Search for the cell housing the specified text and yield its [x, y] center coordinate. 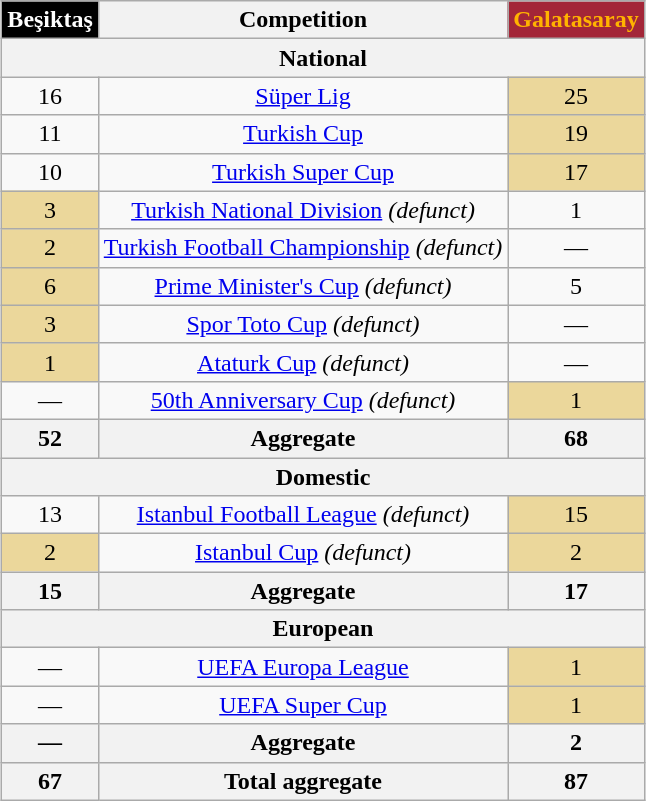
11 [50, 134]
Turkish Cup [303, 134]
Total aggregate [303, 781]
Beşiktaş [50, 20]
5 [576, 286]
67 [50, 781]
Domestic [323, 477]
19 [576, 134]
Istanbul Cup (defunct) [303, 553]
Competition [303, 20]
Turkish National Division (defunct) [303, 210]
50th Anniversary Cup (defunct) [303, 400]
UEFA Europa League [303, 667]
Süper Lig [303, 96]
National [323, 58]
87 [576, 781]
European [323, 629]
Turkish Super Cup [303, 172]
Prime Minister's Cup (defunct) [303, 286]
52 [50, 438]
Istanbul Football League (defunct) [303, 515]
68 [576, 438]
16 [50, 96]
6 [50, 286]
Spor Toto Cup (defunct) [303, 324]
25 [576, 96]
Ataturk Cup (defunct) [303, 362]
13 [50, 515]
10 [50, 172]
Turkish Football Championship (defunct) [303, 248]
Galatasaray [576, 20]
UEFA Super Cup [303, 705]
